For the text-containing cell, return its midpoint in (x, y) coordinate format. 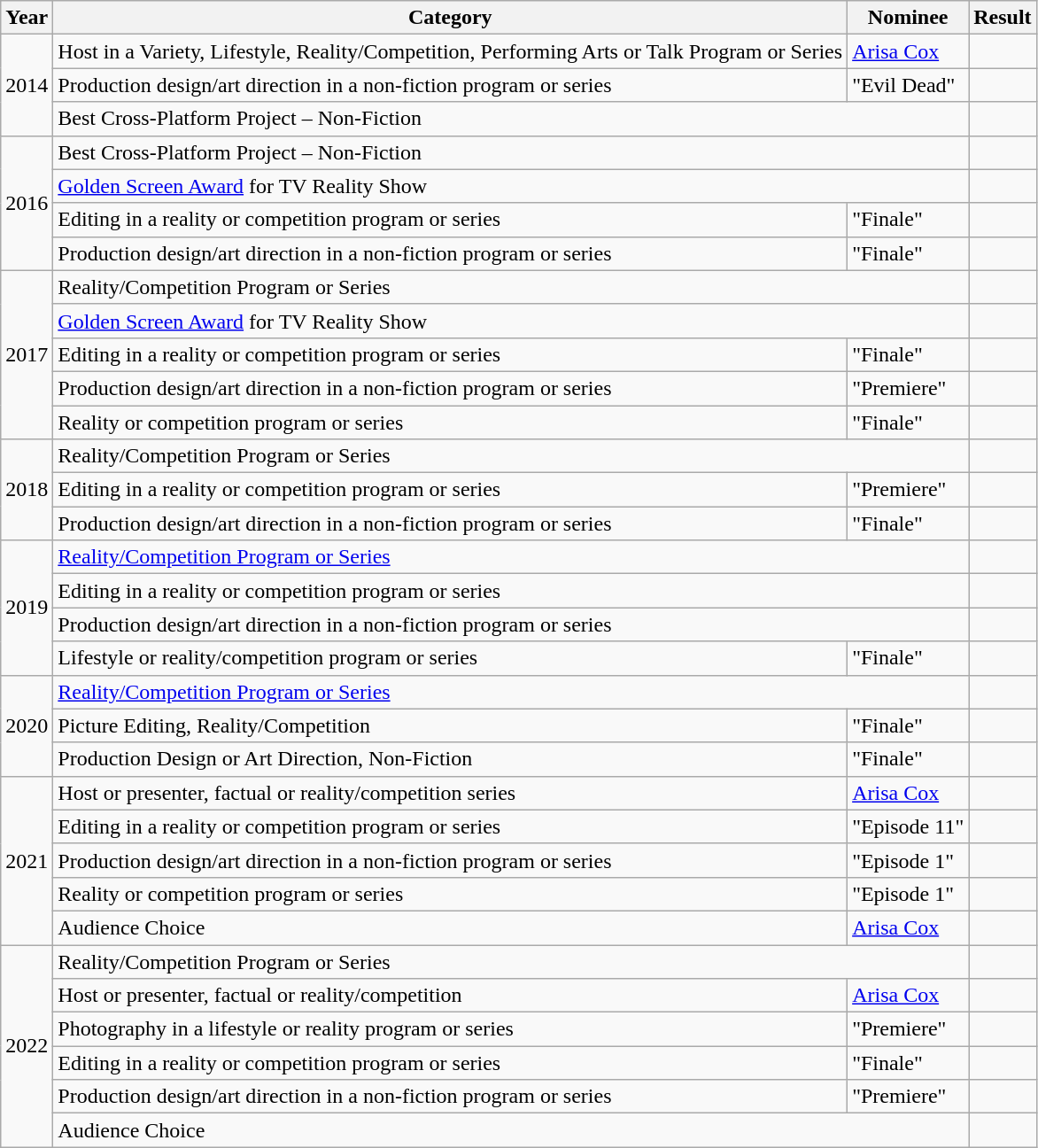
"Episode 11" (909, 826)
"Evil Dead" (909, 85)
2014 (27, 85)
Host or presenter, factual or reality/competition series (450, 793)
2022 (27, 1045)
Picture Editing, Reality/Competition (450, 725)
Year (27, 18)
2017 (27, 354)
Category (450, 18)
Lifestyle or reality/competition program or series (450, 658)
2021 (27, 860)
Nominee (909, 18)
Production Design or Art Direction, Non-Fiction (450, 759)
Host or presenter, factual or reality/competition (450, 996)
Photography in a lifestyle or reality program or series (450, 1029)
Result (1003, 18)
2020 (27, 725)
2016 (27, 203)
2018 (27, 490)
2019 (27, 608)
Host in a Variety, Lifestyle, Reality/Competition, Performing Arts or Talk Program or Series (450, 51)
